Find where the given text appears and provide that cell's center as (x, y) coordinate. 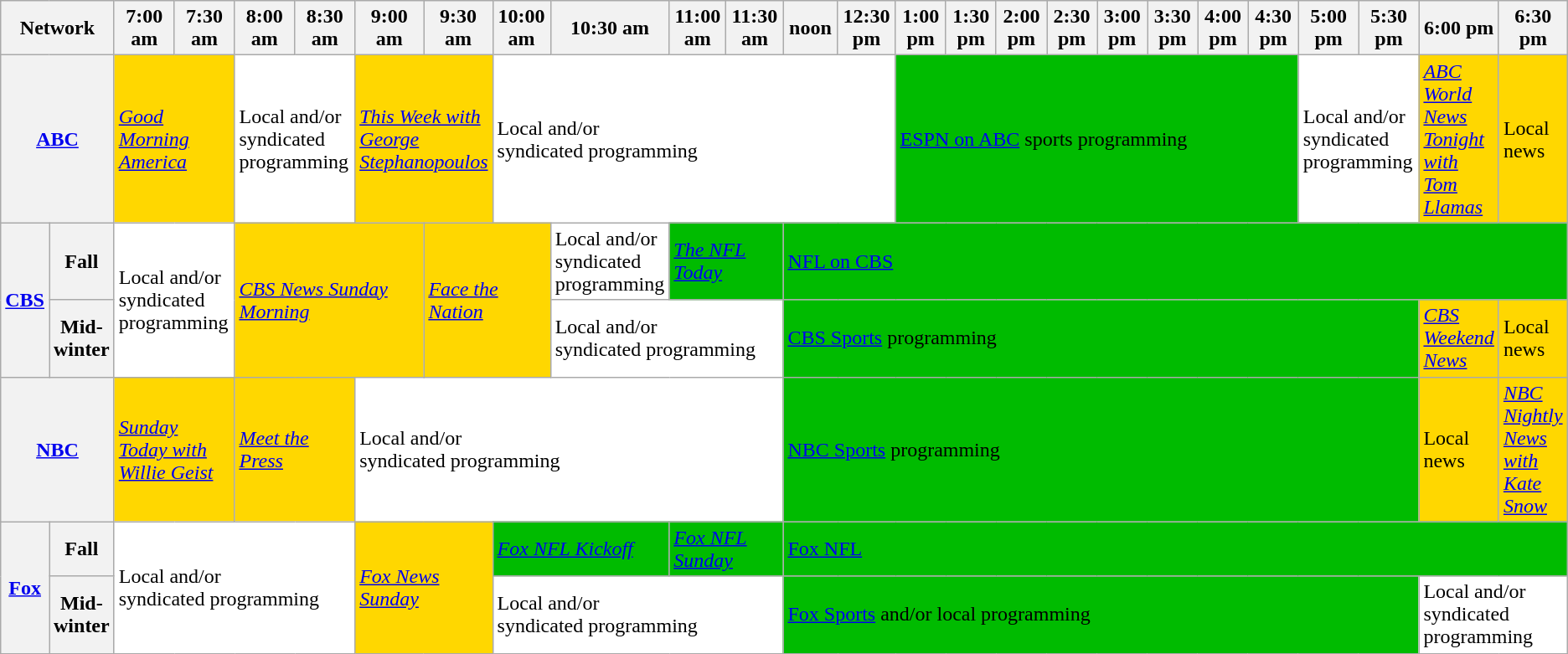
11:30 am (755, 28)
2:00 pm (1021, 28)
10:30 am (610, 28)
10:00 am (521, 28)
3:00 pm (1122, 28)
7:00 am (144, 28)
This Week with George Stephanopoulos (424, 139)
8:00 am (265, 28)
4:30 pm (1273, 28)
NFL on CBS (1175, 261)
2:30 pm (1072, 28)
CBS Sports programming (1101, 338)
3:30 pm (1173, 28)
6:30 pm (1533, 28)
9:30 am (458, 28)
CBS News Sunday Morning (329, 300)
4:00 pm (1223, 28)
7:30 am (204, 28)
9:00 am (389, 28)
Fox Sports and/or local programming (1101, 615)
Network (57, 28)
Fox News Sunday (424, 588)
12:30 pm (866, 28)
NBC Nightly News with Kate Snow (1533, 449)
The NFL Today (726, 261)
Sunday Today with Willie Geist (174, 449)
NBC (57, 449)
1:30 pm (971, 28)
5:00 pm (1328, 28)
8:30 am (325, 28)
NBC Sports programming (1101, 449)
noon (811, 28)
Face the Nation (487, 300)
Fox NFL (1175, 549)
5:30 pm (1389, 28)
CBS Weekend News (1459, 338)
11:00 am (698, 28)
Fox (25, 588)
1:00 pm (921, 28)
6:00 pm (1459, 28)
ESPN on ABC sports programming (1097, 139)
CBS (25, 300)
Fox NFL Kickoff (581, 549)
Good Morning America (174, 139)
ABC World News Tonight with Tom Llamas (1459, 139)
Meet the Press (295, 449)
ABC (57, 139)
Fox NFL Sunday (726, 549)
